Extract the (x, y) coordinate from the center of the cell holding the provided text.  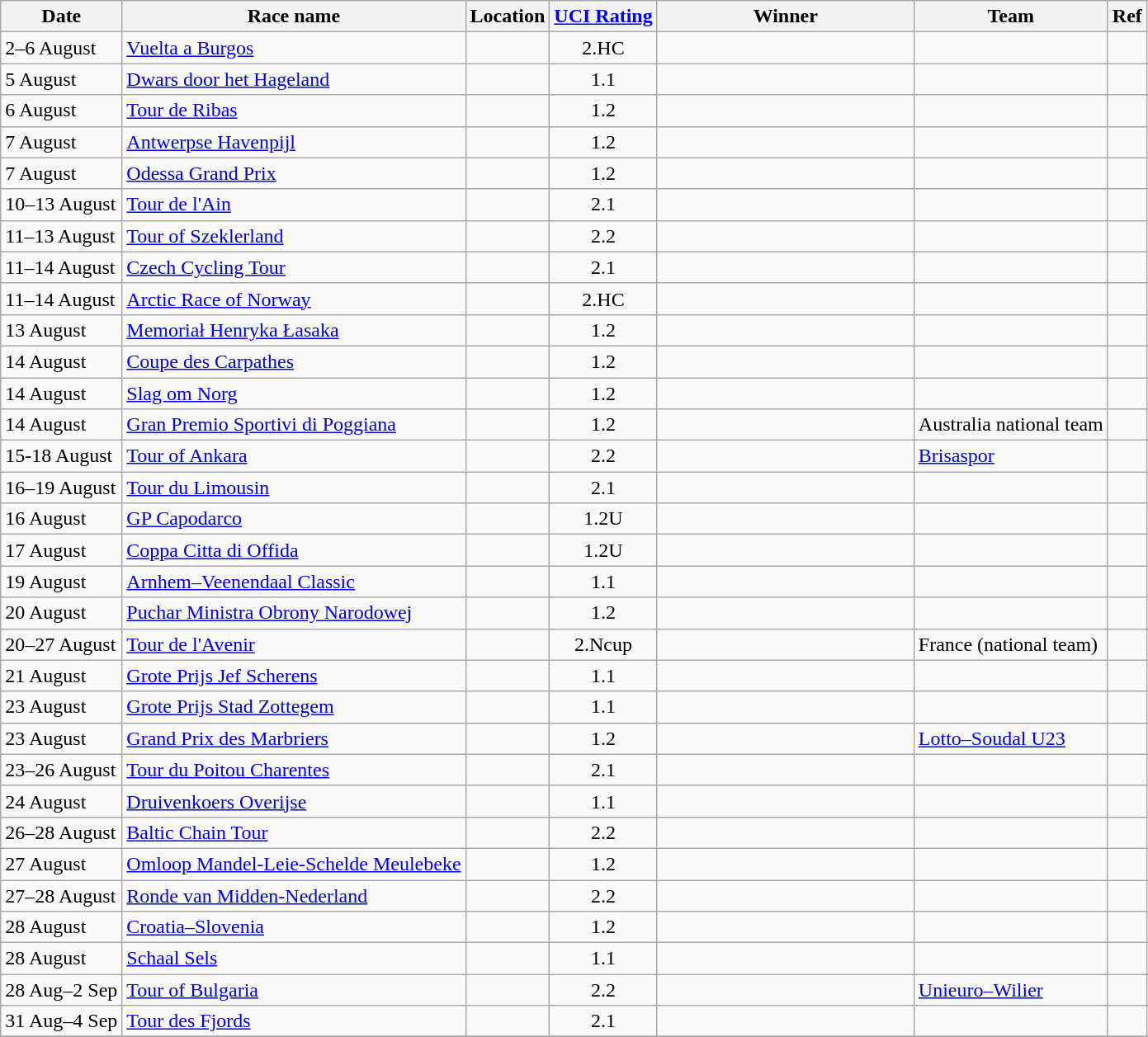
2.Ncup (603, 644)
27 August (61, 864)
Tour des Fjords (294, 1021)
11–13 August (61, 236)
Grand Prix des Marbriers (294, 738)
15-18 August (61, 456)
Czech Cycling Tour (294, 267)
Race name (294, 16)
24 August (61, 801)
Ronde van Midden-Nederland (294, 895)
Ref (1127, 16)
France (national team) (1010, 644)
Australia national team (1010, 425)
Grote Prijs Stad Zottegem (294, 707)
Gran Premio Sportivi di Poggiana (294, 425)
20–27 August (61, 644)
28 Aug–2 Sep (61, 990)
Coppa Citta di Offida (294, 550)
Tour du Poitou Charentes (294, 770)
Tour de l'Avenir (294, 644)
Tour du Limousin (294, 488)
Odessa Grand Prix (294, 173)
Croatia–Slovenia (294, 927)
16–19 August (61, 488)
Memoriał Henryka Łasaka (294, 330)
19 August (61, 582)
10–13 August (61, 205)
Vuelta a Burgos (294, 48)
UCI Rating (603, 16)
Tour de Ribas (294, 111)
Lotto–Soudal U23 (1010, 738)
Location (508, 16)
Tour de l'Ain (294, 205)
GP Capodarco (294, 519)
21 August (61, 676)
23–26 August (61, 770)
17 August (61, 550)
20 August (61, 613)
Dwars door het Hageland (294, 79)
6 August (61, 111)
Tour of Szeklerland (294, 236)
26–28 August (61, 832)
Tour of Bulgaria (294, 990)
Date (61, 16)
31 Aug–4 Sep (61, 1021)
Arctic Race of Norway (294, 299)
Unieuro–Wilier (1010, 990)
Arnhem–Veenendaal Classic (294, 582)
Winner (786, 16)
Antwerpse Havenpijl (294, 142)
Puchar Ministra Obrony Narodowej (294, 613)
27–28 August (61, 895)
Coupe des Carpathes (294, 361)
5 August (61, 79)
Grote Prijs Jef Scherens (294, 676)
Tour of Ankara (294, 456)
2–6 August (61, 48)
Brisaspor (1010, 456)
Team (1010, 16)
Schaal Sels (294, 959)
Druivenkoers Overijse (294, 801)
Baltic Chain Tour (294, 832)
Omloop Mandel-Leie-Schelde Meulebeke (294, 864)
13 August (61, 330)
Slag om Norg (294, 394)
16 August (61, 519)
